Return (x, y) of the center of cell containing provided text 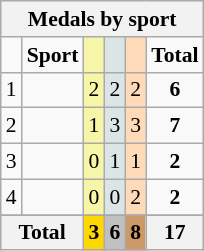
8 (136, 233)
Medals by sport (102, 19)
17 (174, 233)
7 (174, 126)
Sport (53, 55)
4 (12, 197)
